Return the (x, y) coordinate for the center point of the cell that contains the specified text.  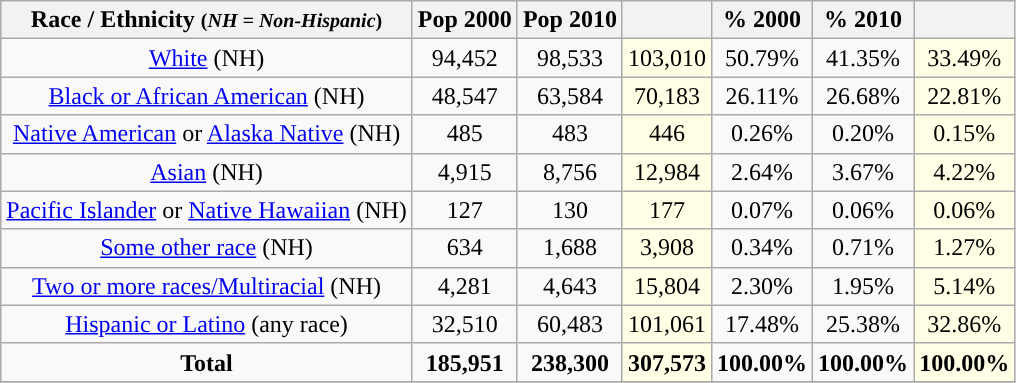
0.07% (762, 210)
Pacific Islander or Native Hawaiian (NH) (207, 210)
1.95% (864, 286)
3,908 (666, 248)
4,281 (464, 286)
12,984 (666, 172)
94,452 (464, 58)
33.49% (964, 58)
103,010 (666, 58)
4.22% (964, 172)
101,061 (666, 324)
446 (666, 134)
2.30% (762, 286)
% 2000 (762, 20)
5.14% (964, 286)
26.68% (864, 96)
Race / Ethnicity (NH = Non-Hispanic) (207, 20)
Two or more races/Multiracial (NH) (207, 286)
Total (207, 362)
26.11% (762, 96)
70,183 (666, 96)
Some other race (NH) (207, 248)
98,533 (570, 58)
32.86% (964, 324)
2.64% (762, 172)
1.27% (964, 248)
25.38% (864, 324)
0.26% (762, 134)
8,756 (570, 172)
483 (570, 134)
Pop 2000 (464, 20)
0.15% (964, 134)
White (NH) (207, 58)
0.20% (864, 134)
238,300 (570, 362)
48,547 (464, 96)
634 (464, 248)
Asian (NH) (207, 172)
Hispanic or Latino (any race) (207, 324)
177 (666, 210)
32,510 (464, 324)
307,573 (666, 362)
127 (464, 210)
1,688 (570, 248)
15,804 (666, 286)
185,951 (464, 362)
4,915 (464, 172)
3.67% (864, 172)
41.35% (864, 58)
60,483 (570, 324)
% 2010 (864, 20)
0.71% (864, 248)
Black or African American (NH) (207, 96)
130 (570, 210)
Native American or Alaska Native (NH) (207, 134)
50.79% (762, 58)
0.34% (762, 248)
17.48% (762, 324)
485 (464, 134)
4,643 (570, 286)
Pop 2010 (570, 20)
63,584 (570, 96)
22.81% (964, 96)
